Locate the cell with the specified text and output its [x, y] center coordinate. 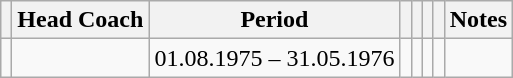
Head Coach [80, 20]
Period [274, 20]
01.08.1975 – 31.05.1976 [274, 58]
Notes [478, 20]
